Extract the [X, Y] coordinate from the center of the cell holding the provided text.  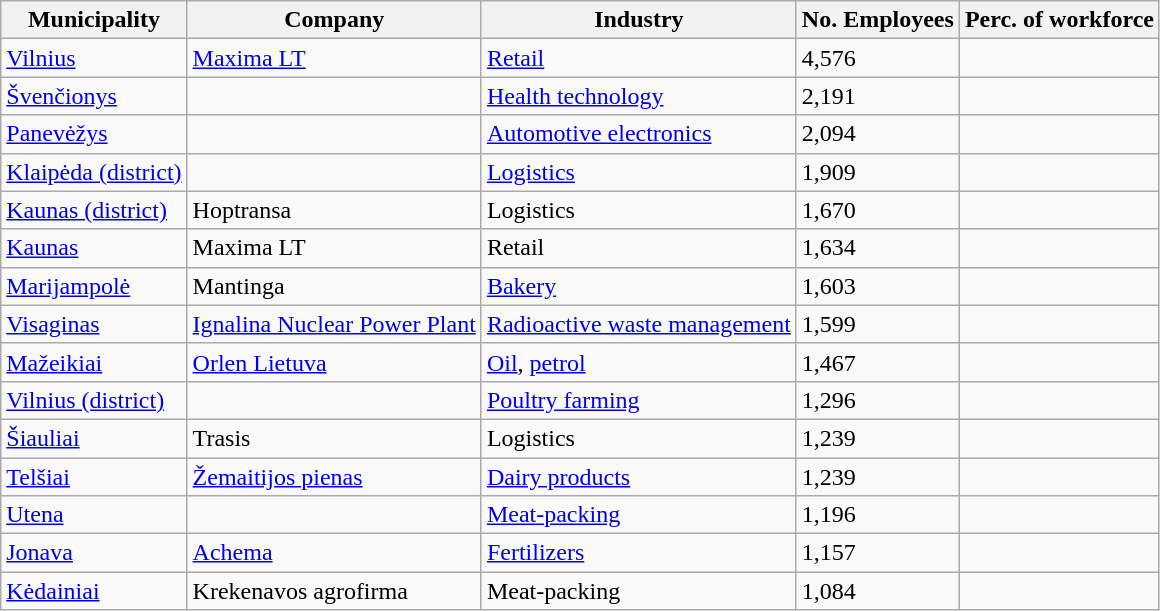
Žemaitijos pienas [334, 477]
Hoptransa [334, 210]
Kaunas (district) [94, 210]
1,467 [878, 362]
Ignalina Nuclear Power Plant [334, 324]
Industry [638, 20]
Visaginas [94, 324]
4,576 [878, 58]
2,191 [878, 96]
Jonava [94, 553]
1,634 [878, 248]
1,196 [878, 515]
Dairy products [638, 477]
1,157 [878, 553]
1,670 [878, 210]
Klaipėda (district) [94, 172]
Marijampolė [94, 286]
Vilnius [94, 58]
1,084 [878, 591]
Mažeikiai [94, 362]
Perc. of workforce [1059, 20]
Telšiai [94, 477]
Poultry farming [638, 400]
Automotive electronics [638, 134]
Radioactive waste management [638, 324]
Vilnius (district) [94, 400]
Company [334, 20]
Fertilizers [638, 553]
Šiauliai [94, 438]
Utena [94, 515]
1,603 [878, 286]
No. Employees [878, 20]
1,296 [878, 400]
1,599 [878, 324]
Švenčionys [94, 96]
Mantinga [334, 286]
Kėdainiai [94, 591]
Krekenavos agrofirma [334, 591]
1,909 [878, 172]
Bakery [638, 286]
2,094 [878, 134]
Kaunas [94, 248]
Municipality [94, 20]
Panevėžys [94, 134]
Oil, petrol [638, 362]
Achema [334, 553]
Health technology [638, 96]
Orlen Lietuva [334, 362]
Trasis [334, 438]
